Scan for the cell matching the given text and deliver its (X, Y) coordinate at center. 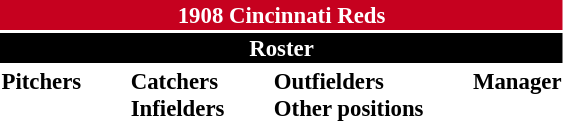
Roster (282, 48)
1908 Cincinnati Reds (282, 15)
